Output the [X, Y] coordinate of the center of the cell containing the given text.  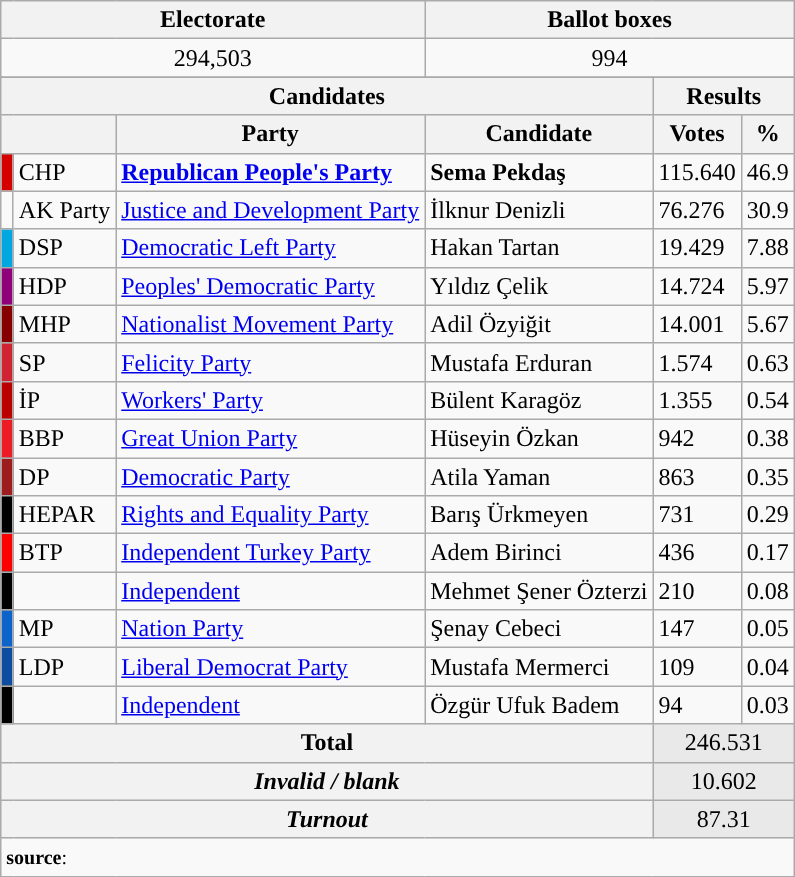
LDP [64, 667]
Nation Party [270, 629]
7.88 [768, 248]
Total [327, 743]
5.97 [768, 286]
30.9 [768, 210]
Party [270, 134]
0.63 [768, 362]
94 [697, 705]
46.9 [768, 172]
HEPAR [64, 515]
Atila Yaman [539, 477]
246.531 [724, 743]
AK Party [64, 210]
1.574 [697, 362]
SP [64, 362]
109 [697, 667]
76.276 [697, 210]
14.001 [697, 324]
HDP [64, 286]
Felicity Party [270, 362]
994 [610, 58]
Electorate [213, 20]
210 [697, 591]
0.54 [768, 400]
5.67 [768, 324]
436 [697, 553]
Adem Birinci [539, 553]
source: [398, 857]
Independent Turkey Party [270, 553]
Republican People's Party [270, 172]
0.29 [768, 515]
Mustafa Erduran [539, 362]
87.31 [724, 819]
Hüseyin Özkan [539, 438]
Candidate [539, 134]
0.05 [768, 629]
İP [64, 400]
Adil Özyiğit [539, 324]
Mustafa Mermerci [539, 667]
CHP [64, 172]
863 [697, 477]
BBP [64, 438]
0.03 [768, 705]
Results [724, 96]
İlknur Denizli [539, 210]
Mehmet Şener Özterzi [539, 591]
Liberal Democrat Party [270, 667]
1.355 [697, 400]
DP [64, 477]
MP [64, 629]
14.724 [697, 286]
0.17 [768, 553]
DSP [64, 248]
Justice and Development Party [270, 210]
Barış Ürkmeyen [539, 515]
0.08 [768, 591]
115.640 [697, 172]
Workers' Party [270, 400]
MHP [64, 324]
0.35 [768, 477]
% [768, 134]
Bülent Karagöz [539, 400]
Hakan Tartan [539, 248]
Votes [697, 134]
10.602 [724, 781]
Peoples' Democratic Party [270, 286]
BTP [64, 553]
942 [697, 438]
0.04 [768, 667]
Özgür Ufuk Badem [539, 705]
Sema Pekdaş [539, 172]
Democratic Party [270, 477]
Şenay Cebeci [539, 629]
Yıldız Çelik [539, 286]
Invalid / blank [327, 781]
294,503 [213, 58]
Ballot boxes [610, 20]
Rights and Equality Party [270, 515]
731 [697, 515]
Democratic Left Party [270, 248]
147 [697, 629]
Nationalist Movement Party [270, 324]
Turnout [327, 819]
Great Union Party [270, 438]
Candidates [327, 96]
0.38 [768, 438]
19.429 [697, 248]
